Scan for the cell matching the given text and deliver its [X, Y] coordinate at center. 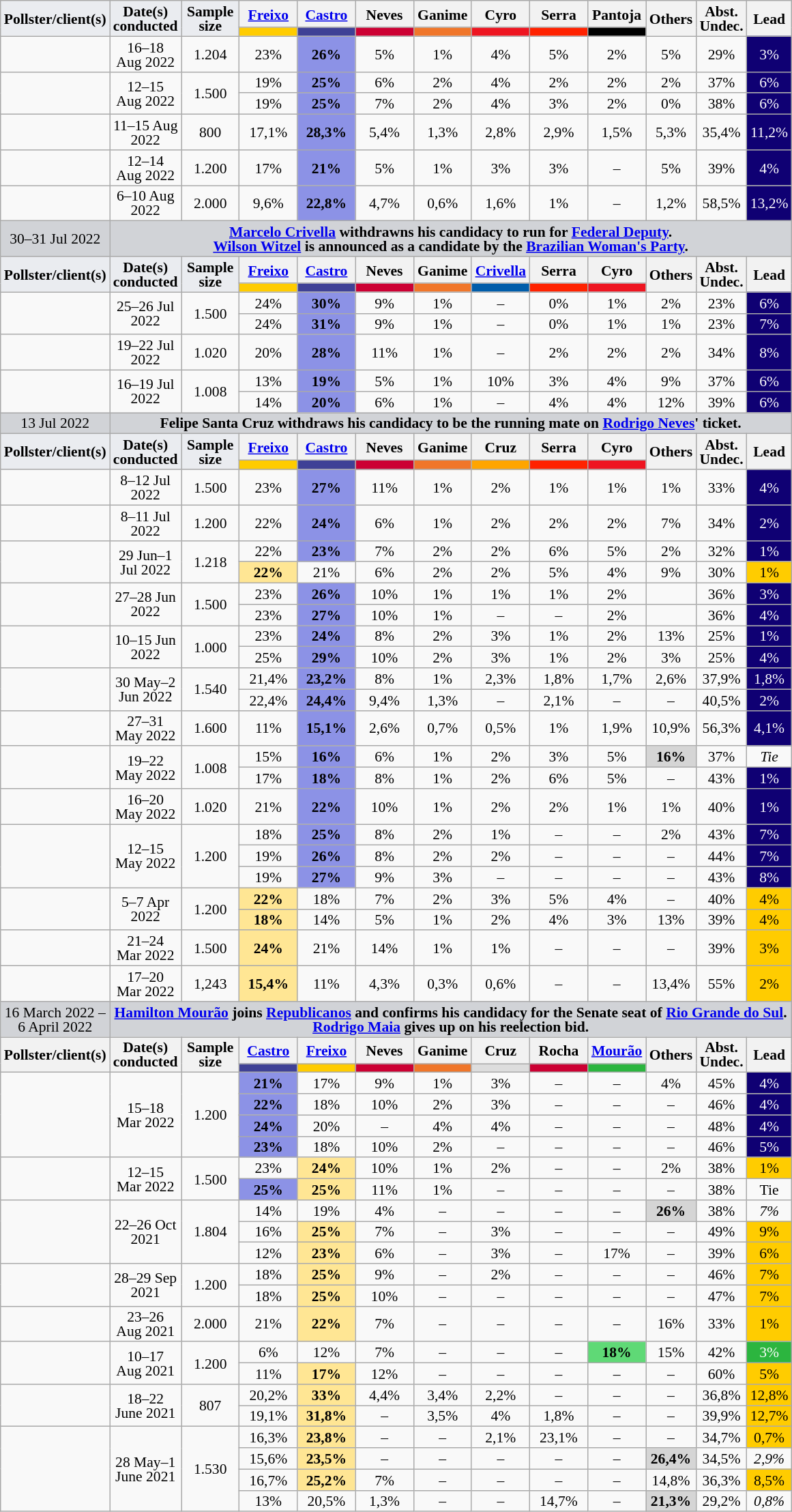
60% [721, 1374]
23,2% [326, 678]
10–15 Jun 2022 [146, 647]
56,3% [721, 728]
12–15 Mar 2022 [146, 1179]
23–26 Aug 2021 [146, 1324]
36,8% [721, 1395]
28–29 Sep 2021 [146, 1285]
4,4% [385, 1395]
34,5% [721, 1459]
16–19 Jul 2022 [146, 392]
5,3% [671, 132]
44% [721, 856]
12,8% [769, 1395]
0,3% [442, 984]
Rocha [558, 1051]
55% [721, 984]
8–12 Jul 2022 [146, 487]
13,2% [769, 203]
1.804 [210, 1232]
16,3% [269, 1437]
5–7 Apr 2022 [146, 909]
23,8% [326, 1437]
16,7% [269, 1479]
12,7% [769, 1416]
29,2% [721, 1501]
2,3% [501, 678]
42% [721, 1352]
25–26 Jul 2022 [146, 313]
1.218 [210, 562]
58,5% [721, 203]
13 Jul 2022 [55, 423]
2,2% [501, 1395]
34,7% [721, 1437]
49% [721, 1232]
1,2% [671, 203]
10–17 Aug 2021 [146, 1363]
1,5% [617, 132]
21,4% [269, 678]
12–15 May 2022 [146, 856]
15,1% [326, 728]
36,3% [721, 1479]
25,2% [326, 1479]
1,9% [617, 728]
24,4% [326, 700]
20,2% [269, 1395]
19–22 Jul 2022 [146, 353]
15–18 Mar 2022 [146, 1115]
21–24 Mar 2022 [146, 948]
19–22 May 2022 [146, 768]
13,4% [671, 984]
10,9% [671, 728]
31,8% [326, 1416]
800 [210, 132]
28% [326, 353]
21,3% [671, 1501]
1.600 [210, 728]
1.000 [210, 647]
1,6% [501, 203]
15,6% [269, 1459]
11,2% [769, 132]
28 May–1 June 2021 [146, 1469]
0,8% [769, 1501]
14,8% [671, 1479]
12–14 Aug 2022 [146, 168]
8,5% [769, 1479]
9,6% [269, 203]
1.530 [210, 1469]
3,5% [442, 1416]
0,5% [501, 728]
23,1% [558, 1437]
807 [210, 1406]
28,3% [326, 132]
16–18 Aug 2022 [146, 54]
22–26 Oct 2021 [146, 1232]
27–28 Jun 2022 [146, 605]
45% [721, 1084]
Mourão [617, 1051]
26,4% [671, 1459]
19,1% [269, 1416]
6–10 Aug 2022 [146, 203]
22,8% [326, 203]
Felipe Santa Cruz withdraws his candidacy to be the running mate on Rodrigo Neves' ticket. [451, 423]
1,7% [617, 678]
1.540 [210, 689]
1.204 [210, 54]
8–11 Jul 2022 [146, 523]
16 March 2022 – 6 April 2022 [55, 1019]
48% [721, 1126]
31% [326, 323]
Pantoja [617, 14]
4,7% [385, 203]
40,5% [721, 700]
1,243 [210, 984]
5,4% [385, 132]
30 May–2 Jun 2022 [146, 689]
30–31 Jul 2022 [55, 239]
4,3% [385, 984]
17,1% [269, 132]
32% [721, 551]
29 Jun–1 Jul 2022 [146, 562]
20,5% [326, 1501]
22,4% [269, 700]
2,8% [501, 132]
18–22 June 2021 [146, 1406]
17–20 Mar 2022 [146, 984]
27–31 May 2022 [146, 728]
Crivella [501, 270]
9,4% [385, 700]
37,9% [721, 678]
11–15 Aug 2022 [146, 132]
14,7% [558, 1501]
47% [721, 1295]
Marcelo Crivella withdrawns his candidacy to run for Federal Deputy. Wilson Witzel is announced as a candidate by the Brazilian Woman's Party. [451, 239]
16–20 May 2022 [146, 806]
23,5% [326, 1459]
39,9% [721, 1416]
Hamilton Mourão joins Republicanos and confirms his candidacy for the Senate seat of Rio Grande do Sul.Rodrigo Maia gives up on his reelection bid. [451, 1019]
15,4% [269, 984]
4,1% [769, 728]
3,4% [442, 1395]
35,4% [721, 132]
12–15 Aug 2022 [146, 93]
